Output the [x, y] coordinate of the center of the cell containing the given text.  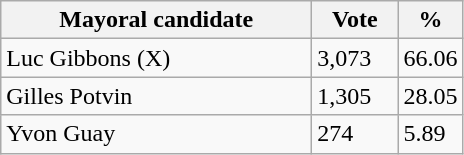
5.89 [430, 134]
Vote [355, 20]
Luc Gibbons (X) [156, 58]
Gilles Potvin [156, 96]
Yvon Guay [156, 134]
66.06 [430, 58]
1,305 [355, 96]
% [430, 20]
3,073 [355, 58]
Mayoral candidate [156, 20]
28.05 [430, 96]
274 [355, 134]
